Determine the (X, Y) coordinate at the center of the cell enclosing the given text.  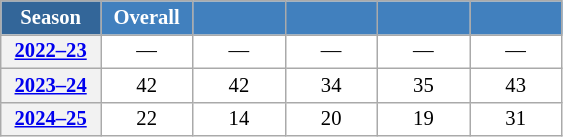
Season (51, 17)
43 (516, 85)
35 (423, 85)
19 (423, 119)
Overall (146, 17)
22 (146, 119)
2022–23 (51, 51)
20 (331, 119)
2024–25 (51, 119)
2023–24 (51, 85)
31 (516, 119)
14 (239, 119)
34 (331, 85)
